Locate the cell with the specified text and output its (x, y) center coordinate. 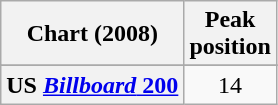
US Billboard 200 (92, 85)
Chart (2008) (92, 34)
14 (230, 85)
Peak position (230, 34)
